Find where the given text appears and provide that cell's center as (X, Y) coordinate. 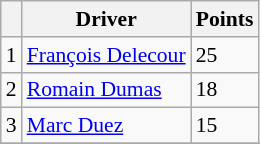
François Delecour (106, 55)
3 (12, 126)
18 (225, 90)
Points (225, 19)
25 (225, 55)
Romain Dumas (106, 90)
2 (12, 90)
Marc Duez (106, 126)
15 (225, 126)
Driver (106, 19)
1 (12, 55)
